Pinpoint the cell where the given text exists, returning its [X, Y] midpoint coordinate. 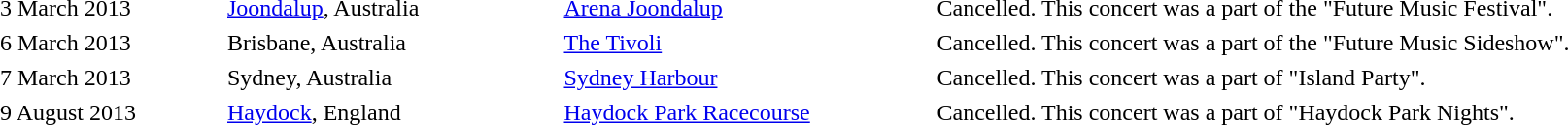
The Tivoli [746, 43]
Brisbane, Australia [392, 43]
Sydney, Australia [392, 78]
Sydney Harbour [746, 78]
